Locate the cell with the specified text and output its (X, Y) center coordinate. 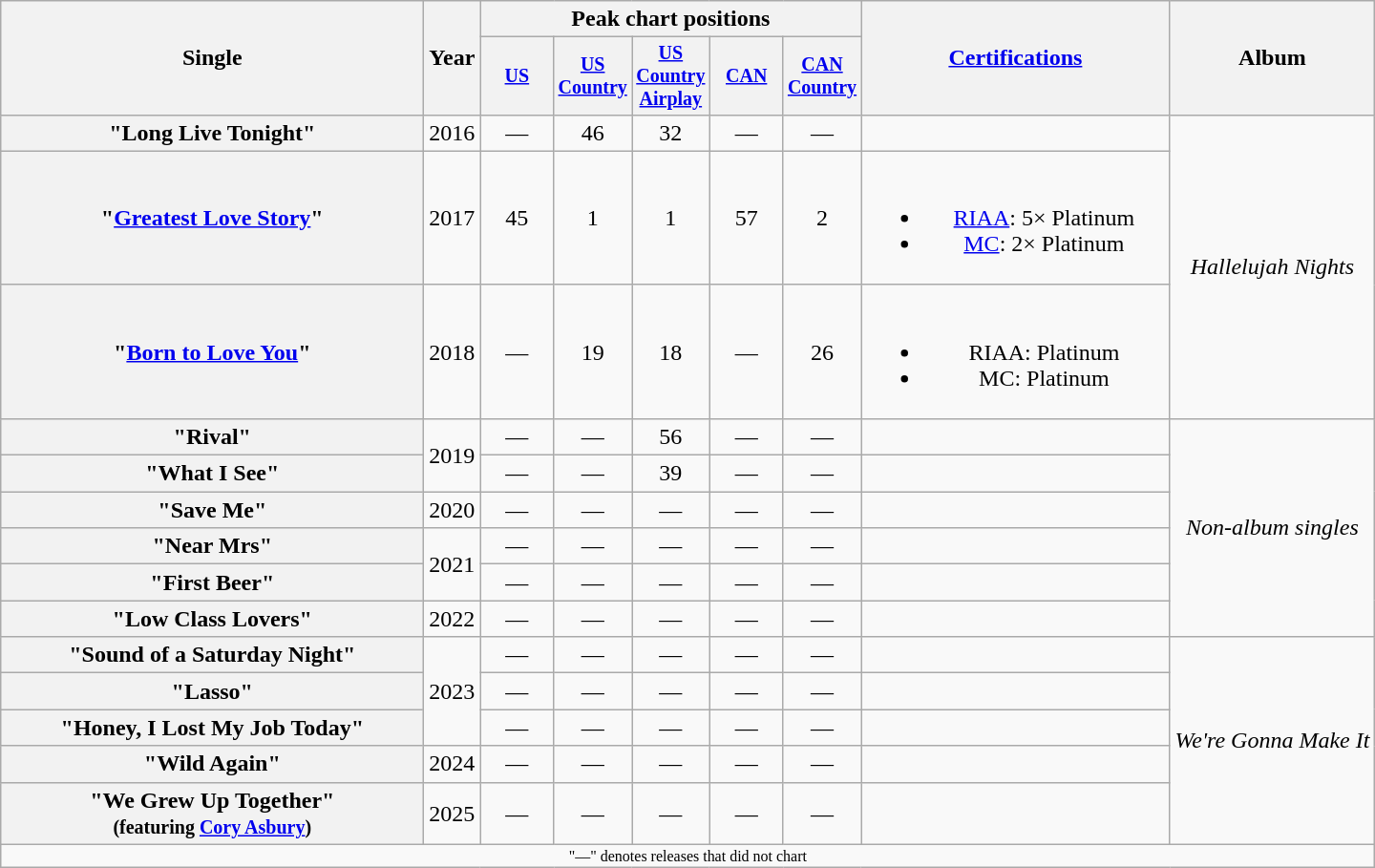
2018 (453, 351)
45 (518, 218)
2022 (453, 619)
"—" denotes releases that did not chart (687, 856)
2019 (453, 455)
46 (593, 133)
56 (671, 436)
US Country Airplay (671, 76)
"Wild Again" (212, 764)
"Lasso" (212, 691)
"Save Me" (212, 510)
US (518, 76)
Peak chart positions (670, 19)
2017 (453, 218)
"Rival" (212, 436)
Year (453, 58)
"Low Class Lovers" (212, 619)
"What I See" (212, 474)
"We Grew Up Together"(featuring Cory Asbury) (212, 814)
"Near Mrs" (212, 546)
Album (1272, 58)
"Honey, I Lost My Job Today" (212, 728)
RIAA: PlatinumMC: Platinum (1016, 351)
57 (747, 218)
2024 (453, 764)
Non-album singles (1272, 527)
39 (671, 474)
2021 (453, 564)
Single (212, 58)
2025 (453, 814)
CAN (747, 76)
26 (822, 351)
2016 (453, 133)
"Long Live Tonight" (212, 133)
19 (593, 351)
32 (671, 133)
RIAA: 5× PlatinumMC: 2× Platinum (1016, 218)
18 (671, 351)
2 (822, 218)
We're Gonna Make It (1272, 741)
"First Beer" (212, 582)
Certifications (1016, 58)
"Born to Love You" (212, 351)
Hallelujah Nights (1272, 266)
"Greatest Love Story" (212, 218)
"Sound of a Saturday Night" (212, 655)
US Country (593, 76)
CAN Country (822, 76)
2023 (453, 691)
2020 (453, 510)
